Capture the cell that displays the provided text and extract its [x, y] central coordinate. 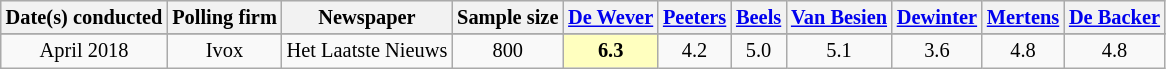
5.0 [758, 51]
De Wever [610, 17]
Mertens [1023, 17]
Het Laatste Nieuws [367, 51]
800 [508, 51]
De Backer [1114, 17]
Ivox [224, 51]
6.3 [610, 51]
Van Besien [839, 17]
Polling firm [224, 17]
5.1 [839, 51]
Beels [758, 17]
April 2018 [84, 51]
Dewinter [937, 17]
Newspaper [367, 17]
4.2 [694, 51]
3.6 [937, 51]
Date(s) conducted [84, 17]
Sample size [508, 17]
Peeters [694, 17]
